Provide the [x, y] coordinate of the cell's center where the given text is located.  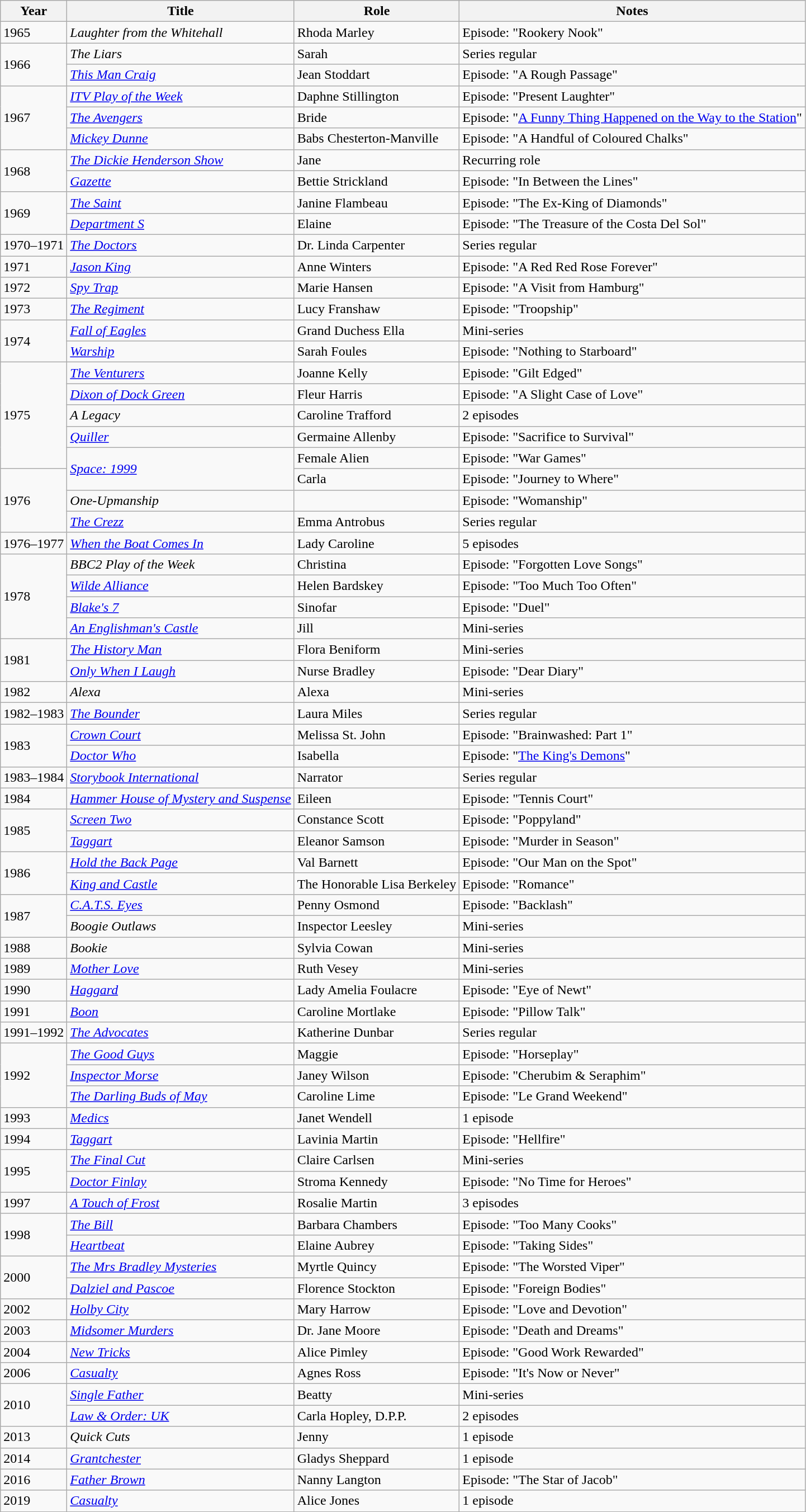
Lavinia Martin [377, 1139]
Episode: "Gilt Edged" [632, 373]
Eileen [377, 798]
1975 [34, 415]
2014 [34, 1458]
Only When I Laugh [181, 671]
2016 [34, 1480]
1985 [34, 830]
Penny Osmond [377, 905]
1978 [34, 596]
2019 [34, 1501]
Episode: "Present Laughter" [632, 96]
Episode: "Horseplay" [632, 1054]
Screen Two [181, 820]
1988 [34, 948]
Fleur Harris [377, 394]
Episode: "Nothing to Starboard" [632, 352]
2004 [34, 1352]
1970–1971 [34, 245]
ITV Play of the Week [181, 96]
Sarah Foules [377, 352]
Jean Stoddart [377, 75]
Episode: "A Red Red Rose Forever" [632, 267]
Episode: "Death and Dreams" [632, 1331]
Space: 1999 [181, 469]
1976 [34, 500]
Episode: "No Time for Heroes" [632, 1182]
1965 [34, 32]
Spy Trap [181, 288]
Holby City [181, 1310]
1986 [34, 873]
1976–1977 [34, 543]
Alice Jones [377, 1501]
1967 [34, 117]
BBC2 Play of the Week [181, 564]
Constance Scott [377, 820]
When the Boat Comes In [181, 543]
Stroma Kennedy [377, 1182]
Gazette [181, 181]
Wilde Alliance [181, 585]
A Touch of Frost [181, 1203]
Hammer House of Mystery and Suspense [181, 798]
1987 [34, 915]
Title [181, 11]
1969 [34, 213]
Episode: "Tennis Court" [632, 798]
The Regiment [181, 309]
Episode: "Our Man on the Spot" [632, 862]
Janey Wilson [377, 1075]
King and Castle [181, 883]
Episode: "Le Grand Weekend" [632, 1097]
Recurring role [632, 160]
Jenny [377, 1437]
Medics [181, 1118]
1984 [34, 798]
Episode: "War Games" [632, 458]
Jane [377, 160]
2013 [34, 1437]
Myrtle Quincy [377, 1267]
1990 [34, 990]
Sinofar [377, 607]
Babs Chesterton-Manville [377, 139]
Laura Miles [377, 714]
Melissa St. John [377, 735]
1994 [34, 1139]
Caroline Lime [377, 1097]
Grand Duchess Ella [377, 330]
1997 [34, 1203]
A Legacy [181, 415]
Carla [377, 479]
The Doctors [181, 245]
Beatty [377, 1395]
Janine Flambeau [377, 202]
Rosalie Martin [377, 1203]
Helen Bardskey [377, 585]
1993 [34, 1118]
Episode: "Forgotten Love Songs" [632, 564]
Episode: "The Ex-King of Diamonds" [632, 202]
Nurse Bradley [377, 671]
Elaine [377, 224]
The Bounder [181, 714]
Emma Antrobus [377, 522]
Janet Wendell [377, 1118]
Inspector Morse [181, 1075]
Barbara Chambers [377, 1224]
Episode: "Eye of Newt" [632, 990]
Warship [181, 352]
The History Man [181, 650]
Episode: "Womanship" [632, 500]
Episode: "Romance" [632, 883]
Storybook International [181, 777]
Val Barnett [377, 862]
The Saint [181, 202]
Episode: "Good Work Rewarded" [632, 1352]
Sarah [377, 54]
Bookie [181, 948]
Episode: "Troopship" [632, 309]
3 episodes [632, 1203]
Episode: "The King's Demons" [632, 756]
Katherine Dunbar [377, 1033]
2003 [34, 1331]
Episode: "Dear Diary" [632, 671]
Notes [632, 11]
Episode: "Too Many Cooks" [632, 1224]
An Englishman's Castle [181, 629]
The Avengers [181, 117]
Episode: "In Between the Lines" [632, 181]
Agnes Ross [377, 1373]
C.A.T.S. Eyes [181, 905]
Alice Pimley [377, 1352]
Episode: "Too Much Too Often" [632, 585]
Episode: "Poppyland" [632, 820]
Dr. Jane Moore [377, 1331]
Isabella [377, 756]
Episode: "Rookery Nook" [632, 32]
Episode: "A Slight Case of Love" [632, 394]
Role [377, 11]
Episode: "It's Now or Never" [632, 1373]
1981 [34, 660]
Eleanor Samson [377, 841]
The Crezz [181, 522]
Episode: "Duel" [632, 607]
Marie Hansen [377, 288]
Episode: "Cherubim & Seraphim" [632, 1075]
1982–1983 [34, 714]
Dr. Linda Carpenter [377, 245]
Episode: "Murder in Season" [632, 841]
Episode: "Brainwashed: Part 1" [632, 735]
Crown Court [181, 735]
Episode: "A Handful of Coloured Chalks" [632, 139]
Episode: "Foreign Bodies" [632, 1288]
Episode: "Backlash" [632, 905]
Episode: "The Worsted Viper" [632, 1267]
Doctor Who [181, 756]
Inspector Leesley [377, 926]
Mother Love [181, 969]
The Dickie Henderson Show [181, 160]
Boogie Outlaws [181, 926]
The Mrs Bradley Mysteries [181, 1267]
Florence Stockton [377, 1288]
Law & Order: UK [181, 1416]
Year [34, 11]
Episode: "Taking Sides" [632, 1245]
Episode: "The Star of Jacob" [632, 1480]
Episode: "Sacrifice to Survival" [632, 437]
Heartbeat [181, 1245]
Dalziel and Pascoe [181, 1288]
Grantchester [181, 1458]
Father Brown [181, 1480]
The Honorable Lisa Berkeley [377, 883]
Mary Harrow [377, 1310]
1971 [34, 267]
Lucy Franshaw [377, 309]
Laughter from the Whitehall [181, 32]
Single Father [181, 1395]
1998 [34, 1235]
The Advocates [181, 1033]
Nanny Langton [377, 1480]
New Tricks [181, 1352]
Boon [181, 1012]
Lady Caroline [377, 543]
1973 [34, 309]
1968 [34, 171]
The Final Cut [181, 1160]
Caroline Trafford [377, 415]
Maggie [377, 1054]
Blake's 7 [181, 607]
Lady Amelia Foulacre [377, 990]
Jason King [181, 267]
Christina [377, 564]
Episode: "Pillow Talk" [632, 1012]
2006 [34, 1373]
Mickey Dunne [181, 139]
Episode: "The Treasure of the Costa Del Sol" [632, 224]
Episode: "Journey to Where" [632, 479]
Flora Beniform [377, 650]
Carla Hopley, D.P.P. [377, 1416]
Quick Cuts [181, 1437]
1983–1984 [34, 777]
Episode: "A Rough Passage" [632, 75]
Germaine Allenby [377, 437]
Gladys Sheppard [377, 1458]
Bettie Strickland [377, 181]
1983 [34, 745]
2000 [34, 1277]
Rhoda Marley [377, 32]
1982 [34, 692]
Elaine Aubrey [377, 1245]
2002 [34, 1310]
1974 [34, 341]
This Man Craig [181, 75]
Episode: "Hellfire" [632, 1139]
Hold the Back Page [181, 862]
1995 [34, 1171]
The Venturers [181, 373]
Episode: "A Visit from Hamburg" [632, 288]
Doctor Finlay [181, 1182]
Ruth Vesey [377, 969]
Daphne Stillington [377, 96]
2010 [34, 1405]
Dixon of Dock Green [181, 394]
Female Alien [377, 458]
The Bill [181, 1224]
Bride [377, 117]
1991–1992 [34, 1033]
1966 [34, 64]
Jill [377, 629]
5 episodes [632, 543]
The Darling Buds of May [181, 1097]
1992 [34, 1075]
Joanne Kelly [377, 373]
1989 [34, 969]
1972 [34, 288]
Sylvia Cowan [377, 948]
Episode: "Love and Devotion" [632, 1310]
Quiller [181, 437]
The Good Guys [181, 1054]
Department S [181, 224]
Anne Winters [377, 267]
Haggard [181, 990]
The Liars [181, 54]
Episode: "A Funny Thing Happened on the Way to the Station" [632, 117]
Caroline Mortlake [377, 1012]
1991 [34, 1012]
Narrator [377, 777]
One-Upmanship [181, 500]
Midsomer Murders [181, 1331]
Claire Carlsen [377, 1160]
Fall of Eagles [181, 330]
